Search for the cell housing the specified text and yield its (X, Y) center coordinate. 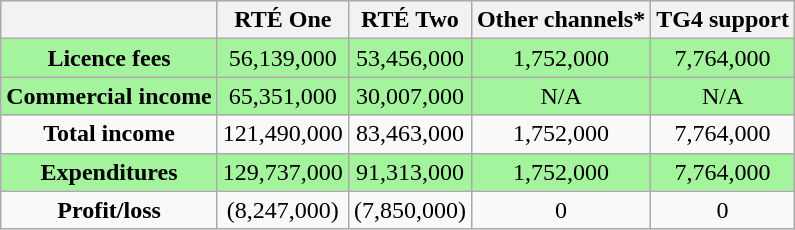
TG4 support (723, 20)
56,139,000 (282, 58)
91,313,000 (410, 172)
53,456,000 (410, 58)
30,007,000 (410, 96)
RTÉ Two (410, 20)
Licence fees (110, 58)
65,351,000 (282, 96)
83,463,000 (410, 134)
129,737,000 (282, 172)
RTÉ One (282, 20)
Other channels* (560, 20)
Commercial income (110, 96)
Total income (110, 134)
Profit/loss (110, 210)
(7,850,000) (410, 210)
Expenditures (110, 172)
(8,247,000) (282, 210)
121,490,000 (282, 134)
